Pinpoint the cell where the given text exists, returning its [x, y] midpoint coordinate. 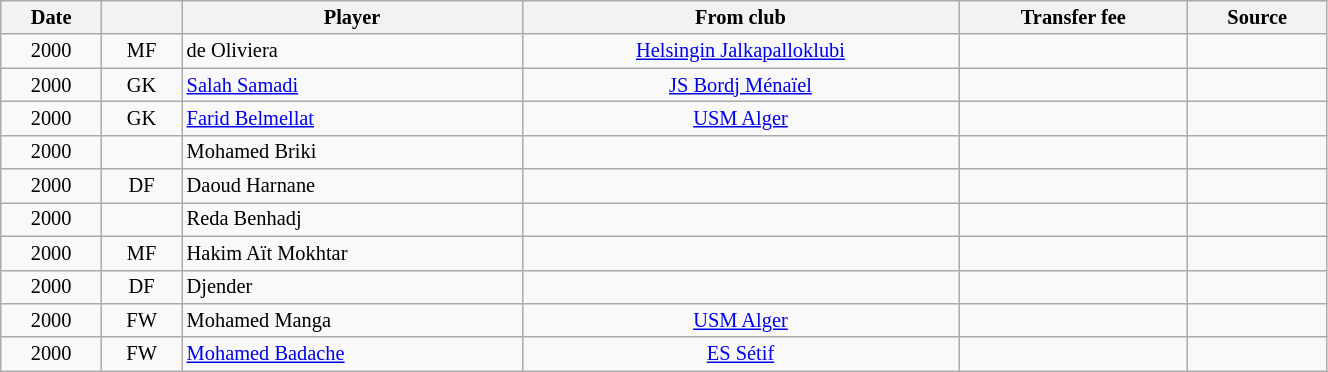
Mohamed Manga [352, 320]
de Oliviera [352, 51]
Helsingin Jalkapalloklubi [740, 51]
Player [352, 17]
Farid Belmellat [352, 118]
Djender [352, 287]
Reda Benhadj [352, 219]
Salah Samadi [352, 85]
From club [740, 17]
JS Bordj Ménaïel [740, 85]
Hakim Aït Mokhtar [352, 253]
Mohamed Briki [352, 152]
Source [1257, 17]
Daoud Harnane [352, 186]
Transfer fee [1074, 17]
ES Sétif [740, 354]
Mohamed Badache [352, 354]
Date [52, 17]
